Find where the given text appears and provide that cell's center as [X, Y] coordinate. 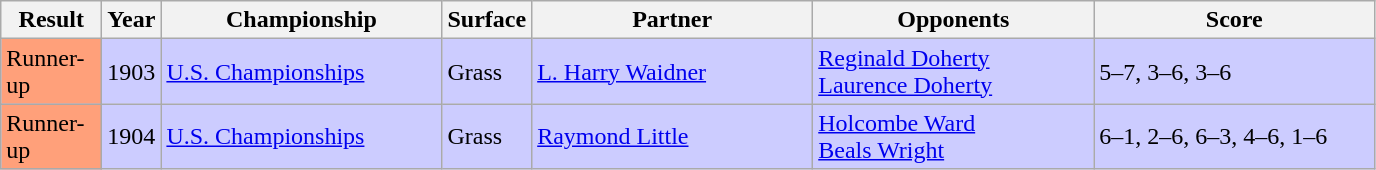
1904 [132, 136]
Opponents [954, 20]
6–1, 2–6, 6–3, 4–6, 1–6 [1234, 136]
Championship [302, 20]
Surface [487, 20]
Partner [672, 20]
Score [1234, 20]
Result [52, 20]
Holcombe Ward Beals Wright [954, 136]
5–7, 3–6, 3–6 [1234, 72]
1903 [132, 72]
Reginald Doherty Laurence Doherty [954, 72]
L. Harry Waidner [672, 72]
Year [132, 20]
Raymond Little [672, 136]
